Search for the cell housing the specified text and yield its [X, Y] center coordinate. 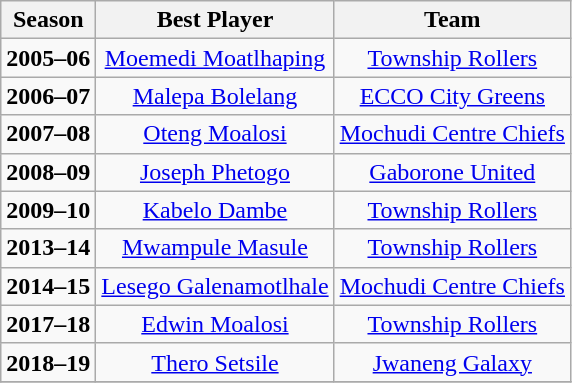
Joseph Phetogo [215, 172]
Team [452, 20]
ECCO City Greens [452, 96]
Season [48, 20]
2018–19 [48, 362]
Moemedi Moatlhaping [215, 58]
2017–18 [48, 324]
Kabelo Dambe [215, 210]
Mwampule Masule [215, 248]
Jwaneng Galaxy [452, 362]
Malepa Bolelang [215, 96]
Edwin Moalosi [215, 324]
2009–10 [48, 210]
Gaborone United [452, 172]
2008–09 [48, 172]
Oteng Moalosi [215, 134]
2007–08 [48, 134]
2014–15 [48, 286]
2005–06 [48, 58]
2006–07 [48, 96]
Best Player [215, 20]
2013–14 [48, 248]
Lesego Galenamotlhale [215, 286]
Thero Setsile [215, 362]
